Return [x, y] of the center of cell containing provided text 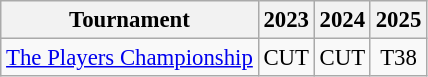
T38 [398, 58]
2025 [398, 20]
The Players Championship [130, 58]
2023 [286, 20]
Tournament [130, 20]
2024 [342, 20]
